Extract the [x, y] coordinate from the center of the cell holding the provided text.  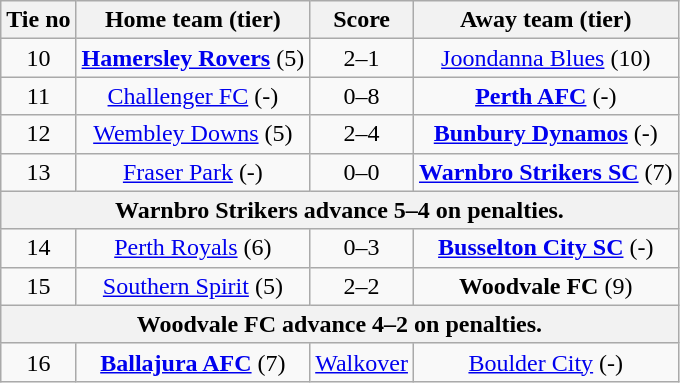
Woodvale FC (9) [546, 286]
Busselton City SC (-) [546, 248]
Woodvale FC advance 4–2 on penalties. [340, 324]
Challenger FC (-) [193, 96]
Away team (tier) [546, 20]
Warnbro Strikers advance 5–4 on penalties. [340, 210]
Score [362, 20]
Ballajura AFC (7) [193, 362]
Hamersley Rovers (5) [193, 58]
13 [38, 172]
0–8 [362, 96]
Perth Royals (6) [193, 248]
16 [38, 362]
Walkover [362, 362]
Southern Spirit (5) [193, 286]
2–2 [362, 286]
10 [38, 58]
12 [38, 134]
Fraser Park (-) [193, 172]
Joondanna Blues (10) [546, 58]
14 [38, 248]
Perth AFC (-) [546, 96]
15 [38, 286]
0–3 [362, 248]
2–4 [362, 134]
Warnbro Strikers SC (7) [546, 172]
0–0 [362, 172]
2–1 [362, 58]
Boulder City (-) [546, 362]
Bunbury Dynamos (-) [546, 134]
Wembley Downs (5) [193, 134]
Home team (tier) [193, 20]
11 [38, 96]
Tie no [38, 20]
